Return the (X, Y) coordinate for the center point of the cell that contains the specified text.  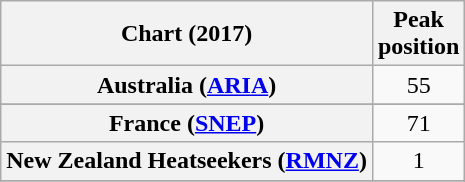
Peak position (418, 34)
Australia (ARIA) (187, 85)
71 (418, 123)
55 (418, 85)
1 (418, 161)
New Zealand Heatseekers (RMNZ) (187, 161)
France (SNEP) (187, 123)
Chart (2017) (187, 34)
